For the text-containing cell, return its midpoint in (X, Y) coordinate format. 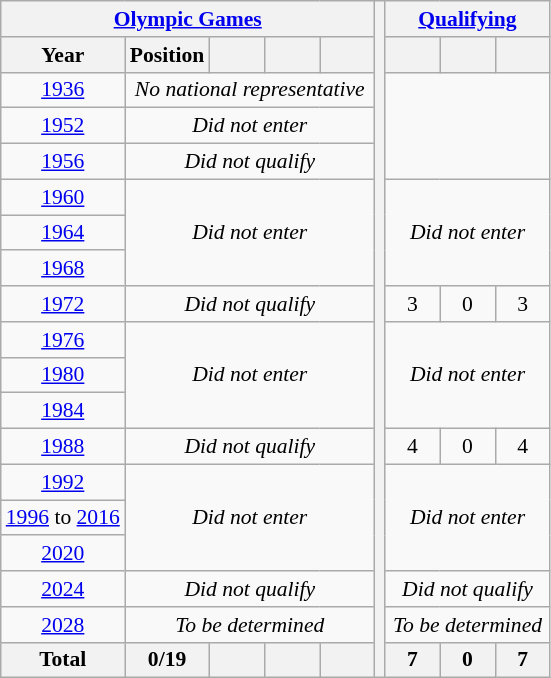
0/19 (167, 660)
1960 (63, 197)
1956 (63, 162)
Year (63, 55)
1972 (63, 304)
1936 (63, 90)
2024 (63, 589)
1988 (63, 447)
1980 (63, 375)
1992 (63, 482)
No national representative (250, 90)
2020 (63, 554)
Total (63, 660)
Olympic Games (188, 19)
Qualifying (468, 19)
1964 (63, 233)
Position (167, 55)
1952 (63, 126)
1968 (63, 269)
1996 to 2016 (63, 518)
1976 (63, 340)
1984 (63, 411)
2028 (63, 625)
